Return (x, y) of the center of cell containing provided text 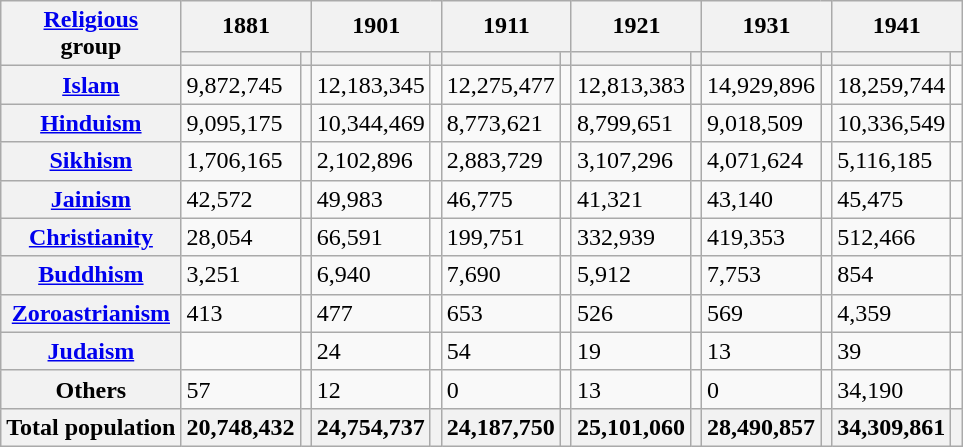
419,353 (762, 237)
3,251 (240, 275)
2,883,729 (500, 161)
4,071,624 (762, 161)
57 (240, 389)
Religiousgroup (91, 34)
9,095,175 (240, 123)
Christianity (91, 237)
34,190 (892, 389)
1931 (767, 26)
9,018,509 (762, 123)
12 (370, 389)
49,983 (370, 199)
25,101,060 (630, 427)
413 (240, 313)
24,187,750 (500, 427)
Judaism (91, 351)
Sikhism (91, 161)
Total population (91, 427)
24,754,737 (370, 427)
4,359 (892, 313)
18,259,744 (892, 85)
1901 (376, 26)
332,939 (630, 237)
1881 (246, 26)
5,912 (630, 275)
28,054 (240, 237)
45,475 (892, 199)
43,140 (762, 199)
1911 (506, 26)
12,813,383 (630, 85)
46,775 (500, 199)
1941 (897, 26)
9,872,745 (240, 85)
5,116,185 (892, 161)
28,490,857 (762, 427)
653 (500, 313)
20,748,432 (240, 427)
66,591 (370, 237)
41,321 (630, 199)
14,929,896 (762, 85)
8,799,651 (630, 123)
10,336,549 (892, 123)
477 (370, 313)
Islam (91, 85)
512,466 (892, 237)
Others (91, 389)
569 (762, 313)
Buddhism (91, 275)
3,107,296 (630, 161)
2,102,896 (370, 161)
54 (500, 351)
24 (370, 351)
854 (892, 275)
7,690 (500, 275)
34,309,861 (892, 427)
19 (630, 351)
526 (630, 313)
12,183,345 (370, 85)
42,572 (240, 199)
12,275,477 (500, 85)
Hinduism (91, 123)
7,753 (762, 275)
Jainism (91, 199)
Zoroastrianism (91, 313)
6,940 (370, 275)
199,751 (500, 237)
1921 (636, 26)
39 (892, 351)
1,706,165 (240, 161)
10,344,469 (370, 123)
8,773,621 (500, 123)
